Return [x, y] of the center of cell containing provided text 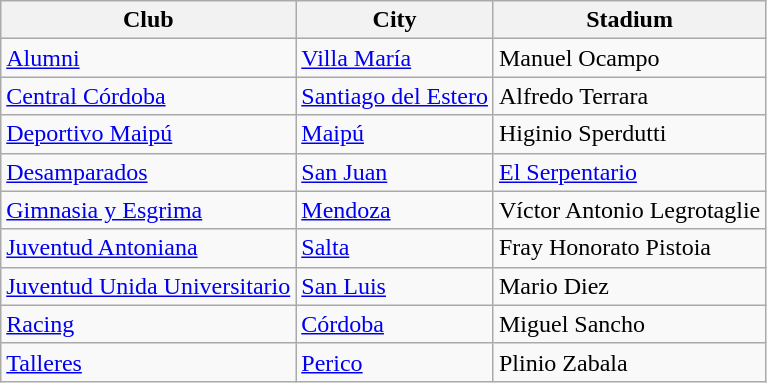
Racing [148, 324]
Fray Honorato Pistoia [629, 248]
Mario Diez [629, 286]
San Luis [395, 286]
Juventud Unida Universitario [148, 286]
Córdoba [395, 324]
Alumni [148, 58]
Talleres [148, 362]
Salta [395, 248]
Alfredo Terrara [629, 96]
Villa María [395, 58]
Gimnasia y Esgrima [148, 210]
Mendoza [395, 210]
El Serpentario [629, 172]
Deportivo Maipú [148, 134]
Víctor Antonio Legrotaglie [629, 210]
Maipú [395, 134]
Stadium [629, 20]
Higinio Sperdutti [629, 134]
Juventud Antoniana [148, 248]
Desamparados [148, 172]
San Juan [395, 172]
Manuel Ocampo [629, 58]
Central Córdoba [148, 96]
Club [148, 20]
Santiago del Estero [395, 96]
City [395, 20]
Perico [395, 362]
Plinio Zabala [629, 362]
Miguel Sancho [629, 324]
